Detect which cell encompasses the target text, then output its (X, Y) center coordinate. 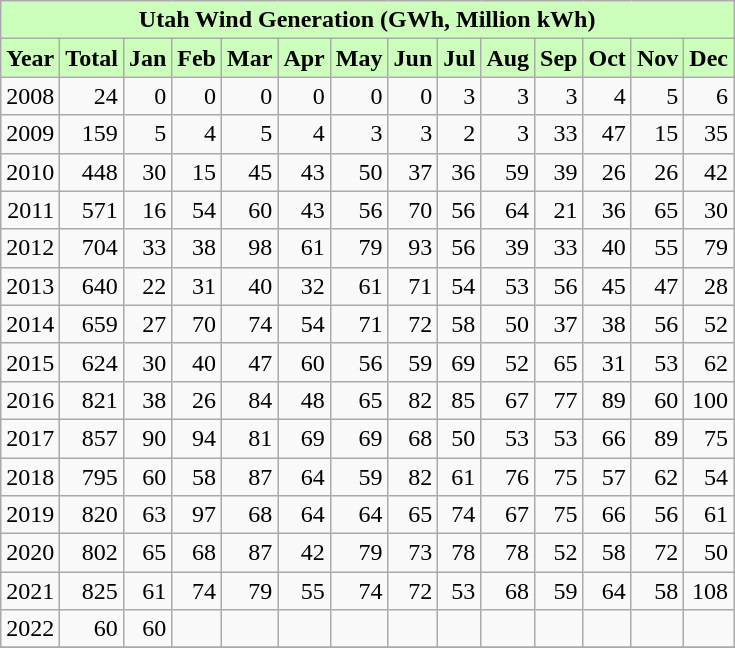
97 (197, 515)
2019 (30, 515)
98 (250, 248)
857 (92, 438)
May (359, 58)
2014 (30, 324)
2013 (30, 286)
100 (709, 400)
93 (413, 248)
2016 (30, 400)
Nov (657, 58)
795 (92, 477)
21 (559, 210)
57 (607, 477)
Oct (607, 58)
2022 (30, 629)
802 (92, 553)
108 (709, 591)
22 (147, 286)
820 (92, 515)
Total (92, 58)
704 (92, 248)
32 (304, 286)
821 (92, 400)
2020 (30, 553)
Utah Wind Generation (GWh, Million kWh) (368, 20)
624 (92, 362)
571 (92, 210)
2009 (30, 134)
2008 (30, 96)
Jun (413, 58)
94 (197, 438)
2011 (30, 210)
76 (508, 477)
48 (304, 400)
Jan (147, 58)
448 (92, 172)
825 (92, 591)
63 (147, 515)
159 (92, 134)
85 (460, 400)
6 (709, 96)
Jul (460, 58)
16 (147, 210)
90 (147, 438)
2017 (30, 438)
Year (30, 58)
Aug (508, 58)
2012 (30, 248)
35 (709, 134)
77 (559, 400)
2021 (30, 591)
28 (709, 286)
Feb (197, 58)
81 (250, 438)
2 (460, 134)
659 (92, 324)
640 (92, 286)
Dec (709, 58)
84 (250, 400)
2010 (30, 172)
73 (413, 553)
Sep (559, 58)
24 (92, 96)
Apr (304, 58)
27 (147, 324)
2018 (30, 477)
Mar (250, 58)
2015 (30, 362)
